Determine the (X, Y) coordinate at the center of the cell enclosing the given text.  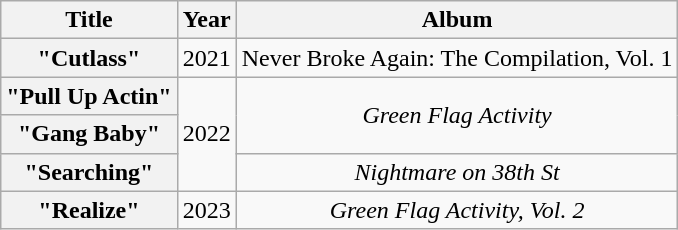
"Realize" (89, 210)
Green Flag Activity, Vol. 2 (457, 210)
"Searching" (89, 172)
"Gang Baby" (89, 134)
2022 (206, 134)
2021 (206, 58)
"Cutlass" (89, 58)
"Pull Up Actin" (89, 96)
Title (89, 20)
Album (457, 20)
2023 (206, 210)
Year (206, 20)
Never Broke Again: The Compilation, Vol. 1 (457, 58)
Nightmare on 38th St (457, 172)
Green Flag Activity (457, 115)
